Pinpoint the cell where the given text exists, returning its [x, y] midpoint coordinate. 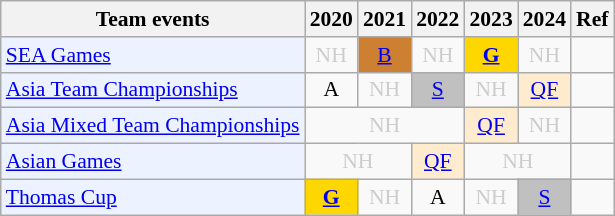
2021 [384, 19]
Ref [592, 19]
2022 [438, 19]
SEA Games [153, 55]
2023 [490, 19]
Asian Games [153, 162]
2024 [544, 19]
2020 [332, 19]
Asia Mixed Team Championships [153, 126]
Thomas Cup [153, 197]
B [384, 55]
Asia Team Championships [153, 90]
Team events [153, 19]
